Identify which cell holds the provided text, then report its (X, Y) central coordinate. 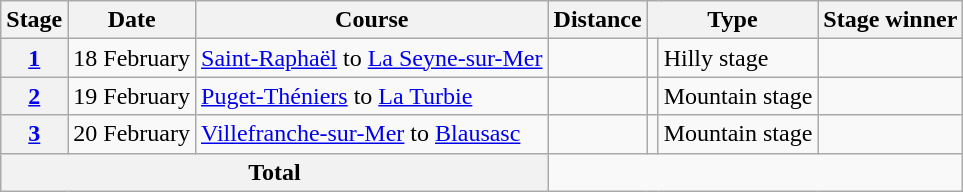
Stage (34, 20)
1 (34, 58)
Date (132, 20)
20 February (132, 134)
Hilly stage (738, 58)
18 February (132, 58)
Type (732, 20)
Distance (598, 20)
Puget-Théniers to La Turbie (372, 96)
3 (34, 134)
Stage winner (890, 20)
Total (274, 172)
Saint-Raphaël to La Seyne-sur-Mer (372, 58)
2 (34, 96)
19 February (132, 96)
Villefranche-sur-Mer to Blausasc (372, 134)
Course (372, 20)
